Find where the given text appears and provide that cell's center as (x, y) coordinate. 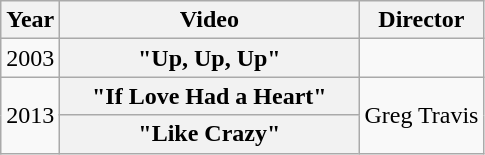
Director (422, 20)
"If Love Had a Heart" (210, 96)
"Up, Up, Up" (210, 58)
Greg Travis (422, 115)
"Like Crazy" (210, 134)
2003 (30, 58)
Year (30, 20)
2013 (30, 115)
Video (210, 20)
